Determine the [X, Y] coordinate at the center of the cell enclosing the given text.  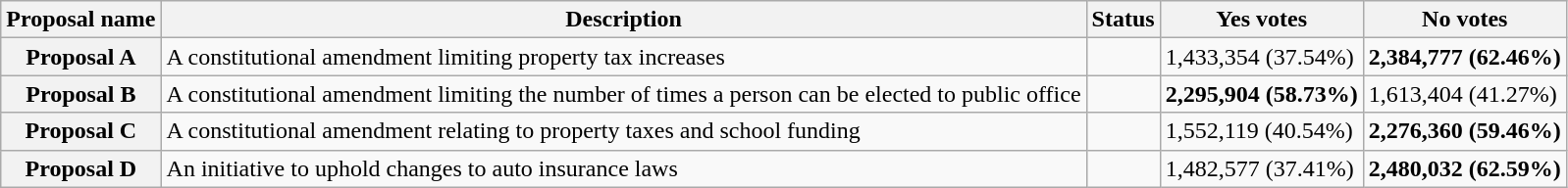
1,552,119 (40.54%) [1262, 131]
2,295,904 (58.73%) [1262, 94]
2,384,777 (62.46%) [1464, 57]
Description [624, 20]
Proposal D [80, 168]
1,613,404 (41.27%) [1464, 94]
A constitutional amendment relating to property taxes and school funding [624, 131]
A constitutional amendment limiting the number of times a person can be elected to public office [624, 94]
Proposal A [80, 57]
2,480,032 (62.59%) [1464, 168]
1,433,354 (37.54%) [1262, 57]
Status [1123, 20]
Proposal B [80, 94]
No votes [1464, 20]
Proposal C [80, 131]
2,276,360 (59.46%) [1464, 131]
An initiative to uphold changes to auto insurance laws [624, 168]
Yes votes [1262, 20]
Proposal name [80, 20]
1,482,577 (37.41%) [1262, 168]
A constitutional amendment limiting property tax increases [624, 57]
